Determine the [x, y] coordinate at the center of the cell enclosing the given text.  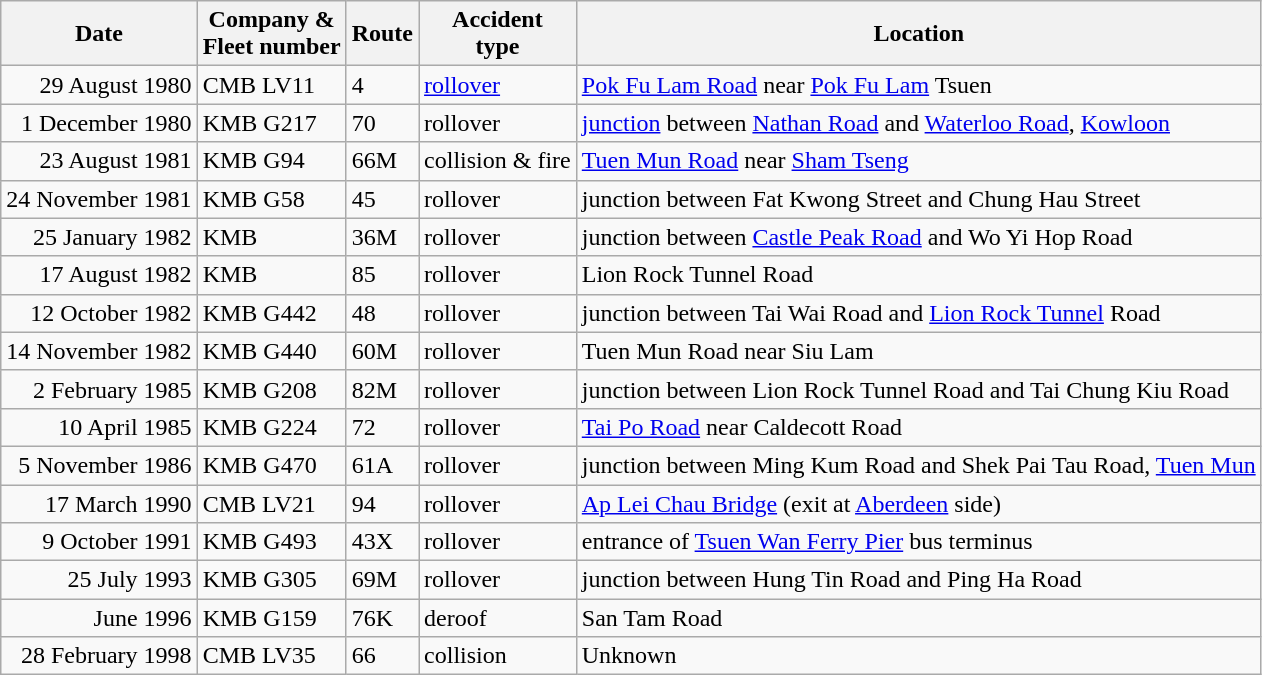
60M [382, 351]
36M [382, 237]
entrance of Tsuen Wan Ferry Pier bus terminus [918, 542]
Date [99, 34]
45 [382, 199]
4 [382, 85]
69M [382, 580]
94 [382, 503]
70 [382, 123]
KMB G224 [272, 427]
KMB G159 [272, 618]
KMB G442 [272, 313]
junction between Ming Kum Road and Shek Pai Tau Road, Tuen Mun [918, 465]
Company &Fleet number [272, 34]
Pok Fu Lam Road near Pok Fu Lam Tsuen [918, 85]
72 [382, 427]
Tuen Mun Road near Sham Tseng [918, 161]
17 August 1982 [99, 275]
Location [918, 34]
KMB G94 [272, 161]
25 July 1993 [99, 580]
KMB G440 [272, 351]
Lion Rock Tunnel Road [918, 275]
junction between Lion Rock Tunnel Road and Tai Chung Kiu Road [918, 389]
junction between Hung Tin Road and Ping Ha Road [918, 580]
KMB G305 [272, 580]
junction between Castle Peak Road and Wo Yi Hop Road [918, 237]
June 1996 [99, 618]
43X [382, 542]
Unknown [918, 656]
25 January 1982 [99, 237]
1 December 1980 [99, 123]
61A [382, 465]
San Tam Road [918, 618]
Route [382, 34]
23 August 1981 [99, 161]
Ap Lei Chau Bridge (exit at Aberdeen side) [918, 503]
CMB LV11 [272, 85]
48 [382, 313]
junction between Fat Kwong Street and Chung Hau Street [918, 199]
Tuen Mun Road near Siu Lam [918, 351]
junction between Nathan Road and Waterloo Road, Kowloon [918, 123]
KMB G493 [272, 542]
Accidenttype [498, 34]
29 August 1980 [99, 85]
Tai Po Road near Caldecott Road [918, 427]
17 March 1990 [99, 503]
66 [382, 656]
collision [498, 656]
2 February 1985 [99, 389]
CMB LV35 [272, 656]
CMB LV21 [272, 503]
28 February 1998 [99, 656]
14 November 1982 [99, 351]
66M [382, 161]
KMB G58 [272, 199]
5 November 1986 [99, 465]
KMB G470 [272, 465]
12 October 1982 [99, 313]
junction between Tai Wai Road and Lion Rock Tunnel Road [918, 313]
KMB G217 [272, 123]
9 October 1991 [99, 542]
82M [382, 389]
24 November 1981 [99, 199]
KMB G208 [272, 389]
deroof [498, 618]
85 [382, 275]
76K [382, 618]
10 April 1985 [99, 427]
collision & fire [498, 161]
